Identify which cell holds the provided text, then report its [X, Y] central coordinate. 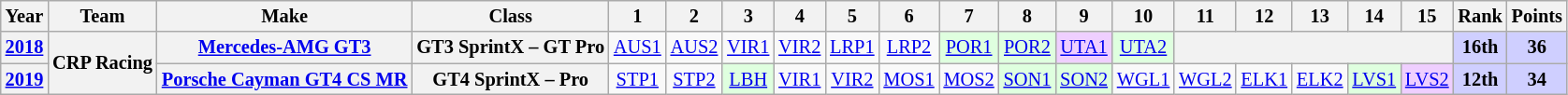
SON1 [1027, 79]
ELK1 [1264, 79]
10 [1143, 16]
16th [1480, 47]
1 [638, 16]
2 [694, 16]
MOS2 [969, 79]
POR2 [1027, 47]
15 [1428, 16]
CRP Racing [103, 63]
9 [1083, 16]
2019 [24, 79]
34 [1537, 79]
11 [1205, 16]
SON2 [1083, 79]
3 [748, 16]
2018 [24, 47]
Make [284, 16]
Points [1537, 16]
12 [1264, 16]
LVS2 [1428, 79]
Class [511, 16]
POR1 [969, 47]
LVS1 [1373, 79]
ELK2 [1320, 79]
4 [799, 16]
Mercedes-AMG GT3 [284, 47]
13 [1320, 16]
GT4 SprintX – Pro [511, 79]
STP2 [694, 79]
5 [851, 16]
Year [24, 16]
LRP2 [908, 47]
14 [1373, 16]
WGL2 [1205, 79]
MOS1 [908, 79]
UTA1 [1083, 47]
LBH [748, 79]
UTA2 [1143, 47]
8 [1027, 16]
AUS1 [638, 47]
12th [1480, 79]
LRP1 [851, 47]
Rank [1480, 16]
Porsche Cayman GT4 CS MR [284, 79]
GT3 SprintX – GT Pro [511, 47]
36 [1537, 47]
6 [908, 16]
7 [969, 16]
WGL1 [1143, 79]
Team [103, 16]
AUS2 [694, 47]
STP1 [638, 79]
